Detect which cell encompasses the target text, then output its [x, y] center coordinate. 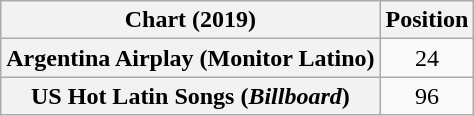
96 [427, 96]
Position [427, 20]
24 [427, 58]
Chart (2019) [190, 20]
Argentina Airplay (Monitor Latino) [190, 58]
US Hot Latin Songs (Billboard) [190, 96]
